Return (X, Y) of the center of cell containing provided text 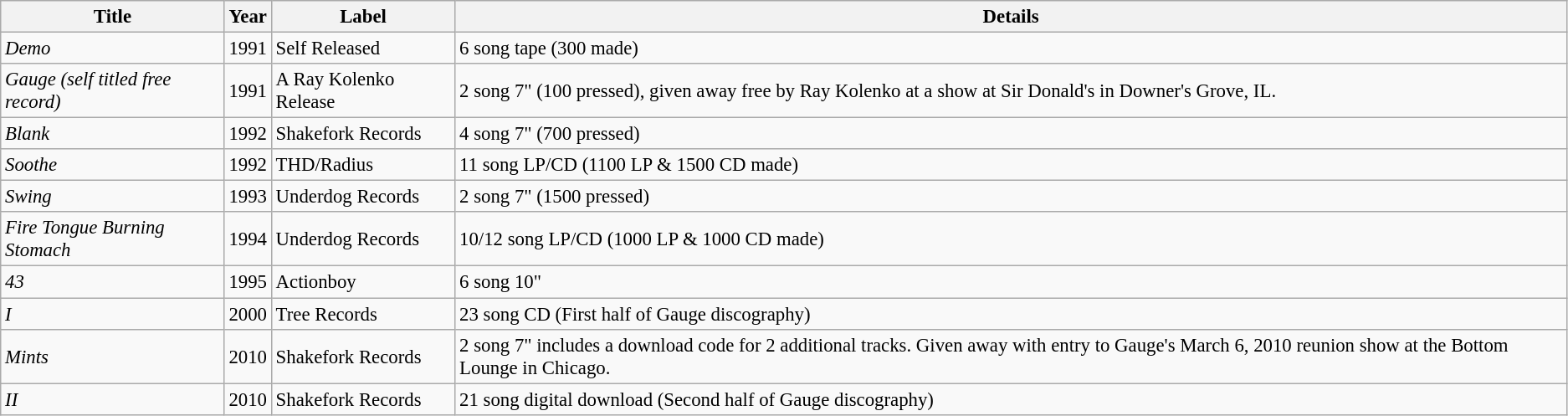
23 song CD (First half of Gauge discography) (1011, 314)
6 song tape (300 made) (1011, 49)
6 song 10" (1011, 282)
21 song digital download (Second half of Gauge discography) (1011, 399)
I (112, 314)
1995 (248, 282)
THD/Radius (363, 165)
10/12 song LP/CD (1000 LP & 1000 CD made) (1011, 239)
4 song 7" (700 pressed) (1011, 134)
Swing (112, 197)
Soothe (112, 165)
Gauge (self titled free record) (112, 90)
Tree Records (363, 314)
1993 (248, 197)
Details (1011, 17)
Self Released (363, 49)
11 song LP/CD (1100 LP & 1500 CD made) (1011, 165)
Actionboy (363, 282)
1994 (248, 239)
Year (248, 17)
2 song 7" (1500 pressed) (1011, 197)
Demo (112, 49)
II (112, 399)
Label (363, 17)
Title (112, 17)
Mints (112, 357)
A Ray Kolenko Release (363, 90)
Blank (112, 134)
Fire Tongue Burning Stomach (112, 239)
2000 (248, 314)
43 (112, 282)
2 song 7" (100 pressed), given away free by Ray Kolenko at a show at Sir Donald's in Downer's Grove, IL. (1011, 90)
